Capture the cell that displays the provided text and extract its [X, Y] central coordinate. 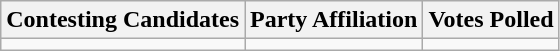
Party Affiliation [334, 20]
Votes Polled [491, 20]
Contesting Candidates [123, 20]
